Extract the [X, Y] coordinate from the center of the cell holding the provided text.  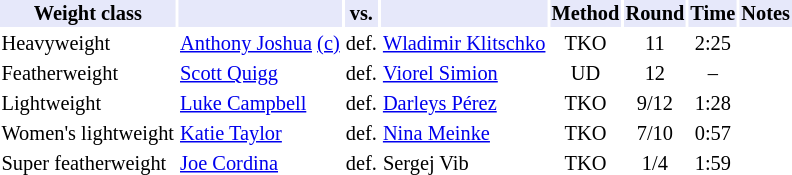
Heavyweight [88, 44]
12 [655, 74]
Nina Meinke [464, 134]
Katie Taylor [260, 134]
11 [655, 44]
0:57 [713, 134]
Weight class [88, 14]
Scott Quigg [260, 74]
Wladimir Klitschko [464, 44]
1:28 [713, 104]
UD [586, 74]
Featherweight [88, 74]
Women's lightweight [88, 134]
9/12 [655, 104]
Round [655, 14]
Notes [766, 14]
Darleys Pérez [464, 104]
Time [713, 14]
2:25 [713, 44]
Anthony Joshua (c) [260, 44]
Viorel Simion [464, 74]
– [713, 74]
Lightweight [88, 104]
Luke Campbell [260, 104]
vs. [361, 14]
Method [586, 14]
7/10 [655, 134]
